Scan for the cell matching the given text and deliver its [x, y] coordinate at center. 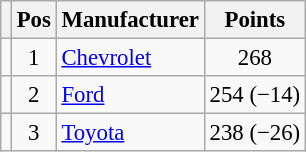
Chevrolet [130, 58]
2 [34, 95]
Ford [130, 95]
3 [34, 133]
Points [254, 20]
Manufacturer [130, 20]
268 [254, 58]
238 (−26) [254, 133]
Toyota [130, 133]
Pos [34, 20]
254 (−14) [254, 95]
1 [34, 58]
